For the text-containing cell, return its midpoint in [X, Y] coordinate format. 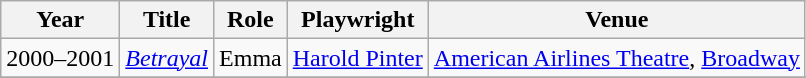
Harold Pinter [358, 58]
Playwright [358, 20]
Emma [251, 58]
Role [251, 20]
Title [167, 20]
Venue [616, 20]
Betrayal [167, 58]
Year [60, 20]
American Airlines Theatre, Broadway [616, 58]
2000–2001 [60, 58]
